Search for the cell housing the specified text and yield its (X, Y) center coordinate. 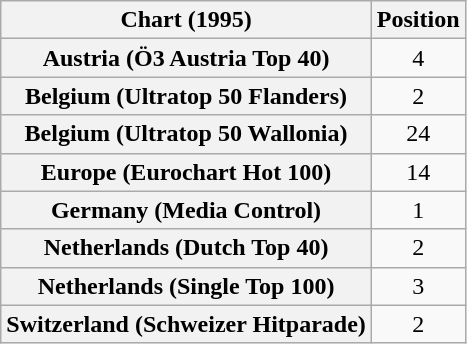
1 (418, 210)
Switzerland (Schweizer Hitparade) (186, 324)
14 (418, 172)
Chart (1995) (186, 20)
Netherlands (Single Top 100) (186, 286)
Netherlands (Dutch Top 40) (186, 248)
24 (418, 134)
3 (418, 286)
Belgium (Ultratop 50 Wallonia) (186, 134)
Belgium (Ultratop 50 Flanders) (186, 96)
Position (418, 20)
Germany (Media Control) (186, 210)
4 (418, 58)
Austria (Ö3 Austria Top 40) (186, 58)
Europe (Eurochart Hot 100) (186, 172)
